Return [x, y] of the center of cell containing provided text 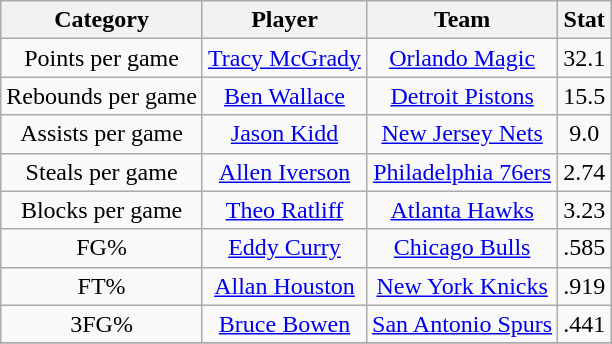
New York Knicks [462, 286]
Philadelphia 76ers [462, 172]
Rebounds per game [102, 96]
Assists per game [102, 134]
San Antonio Spurs [462, 324]
Orlando Magic [462, 58]
Team [462, 20]
Category [102, 20]
Player [284, 20]
Bruce Bowen [284, 324]
FG% [102, 248]
Blocks per game [102, 210]
.585 [584, 248]
New Jersey Nets [462, 134]
Points per game [102, 58]
Jason Kidd [284, 134]
Stat [584, 20]
Tracy McGrady [284, 58]
15.5 [584, 96]
Atlanta Hawks [462, 210]
Chicago Bulls [462, 248]
Detroit Pistons [462, 96]
.919 [584, 286]
Eddy Curry [284, 248]
2.74 [584, 172]
3FG% [102, 324]
Theo Ratliff [284, 210]
32.1 [584, 58]
FT% [102, 286]
3.23 [584, 210]
Steals per game [102, 172]
9.0 [584, 134]
Ben Wallace [284, 96]
.441 [584, 324]
Allan Houston [284, 286]
Allen Iverson [284, 172]
